Return the [x, y] coordinate for the center point of the cell that contains the specified text.  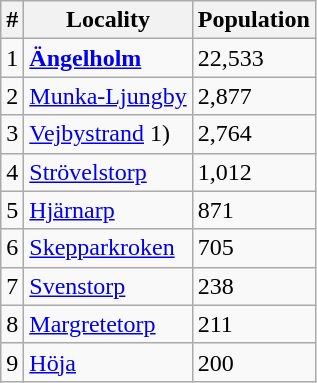
2,877 [254, 96]
Skepparkroken [108, 248]
Hjärnarp [108, 210]
Höja [108, 362]
2,764 [254, 134]
9 [12, 362]
7 [12, 286]
Ängelholm [108, 58]
Munka-Ljungby [108, 96]
6 [12, 248]
Population [254, 20]
8 [12, 324]
# [12, 20]
211 [254, 324]
871 [254, 210]
1 [12, 58]
4 [12, 172]
Margretetorp [108, 324]
5 [12, 210]
705 [254, 248]
3 [12, 134]
Locality [108, 20]
Vejbystrand 1) [108, 134]
1,012 [254, 172]
Svenstorp [108, 286]
238 [254, 286]
2 [12, 96]
Strövelstorp [108, 172]
200 [254, 362]
22,533 [254, 58]
